Return (X, Y) of the center of cell containing provided text 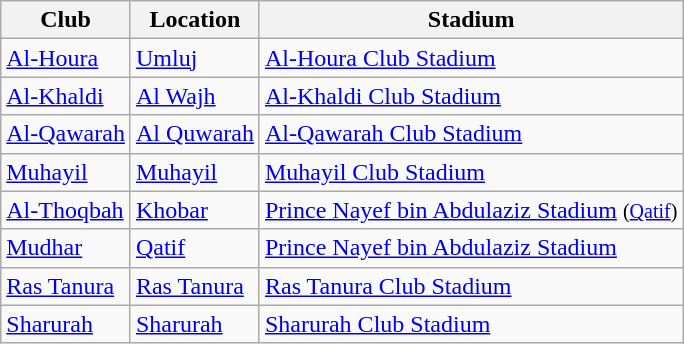
Al-Khaldi Club Stadium (470, 96)
Muhayil Club Stadium (470, 172)
Ras Tanura Club Stadium (470, 286)
Location (194, 20)
Prince Nayef bin Abdulaziz Stadium (470, 248)
Umluj (194, 58)
Al-Khaldi (66, 96)
Prince Nayef bin Abdulaziz Stadium (Qatif) (470, 210)
Sharurah Club Stadium (470, 324)
Khobar (194, 210)
Al Quwarah (194, 134)
Al-Houra Club Stadium (470, 58)
Al-Qawarah (66, 134)
Club (66, 20)
Stadium (470, 20)
Al-Thoqbah (66, 210)
Mudhar (66, 248)
Qatif (194, 248)
Al-Qawarah Club Stadium (470, 134)
Al-Houra (66, 58)
Al Wajh (194, 96)
